Capture the cell that displays the provided text and extract its (x, y) central coordinate. 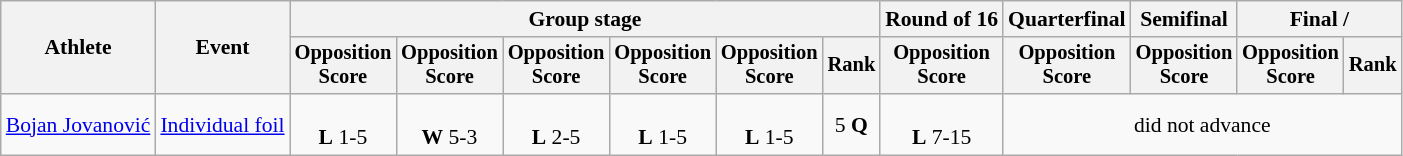
W 5-3 (450, 124)
Group stage (586, 19)
L 2-5 (556, 124)
Individual foil (222, 124)
Bojan Jovanović (78, 124)
Round of 16 (942, 19)
L 7-15 (942, 124)
Quarterfinal (1067, 19)
Semifinal (1184, 19)
Event (222, 48)
Athlete (78, 48)
did not advance (1202, 124)
Final / (1319, 19)
5 Q (852, 124)
